Search for the cell housing the specified text and yield its (x, y) center coordinate. 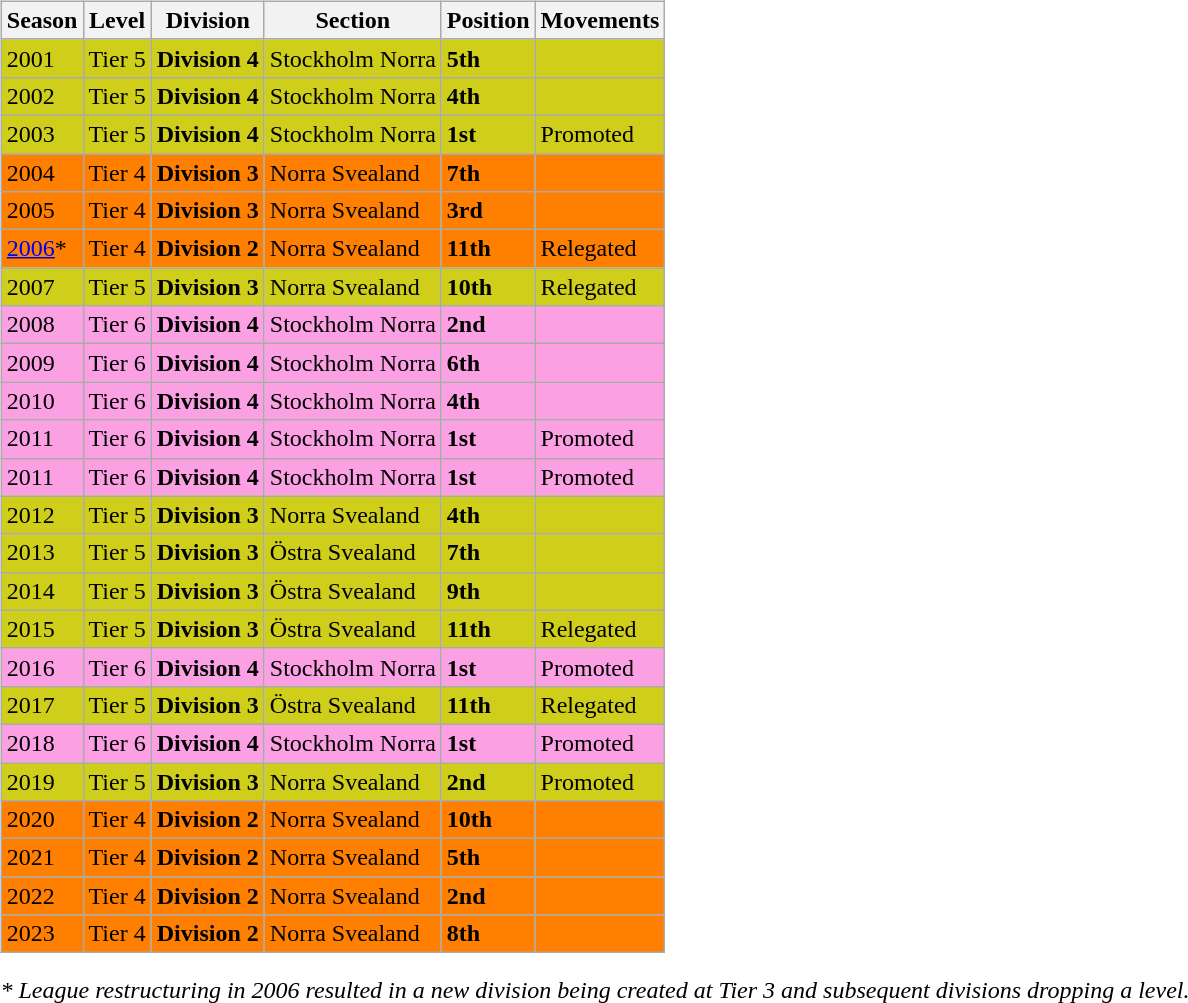
2017 (42, 705)
2006* (42, 249)
2010 (42, 401)
2013 (42, 553)
Level (117, 20)
Division (208, 20)
2018 (42, 743)
8th (488, 934)
2014 (42, 591)
2003 (42, 134)
2008 (42, 325)
Season (42, 20)
2007 (42, 287)
2001 (42, 58)
2015 (42, 629)
Movements (600, 20)
2020 (42, 820)
2021 (42, 858)
2016 (42, 667)
9th (488, 591)
2023 (42, 934)
6th (488, 363)
2002 (42, 96)
2012 (42, 515)
Position (488, 20)
2019 (42, 781)
2009 (42, 363)
Section (352, 20)
3rd (488, 211)
2004 (42, 173)
2022 (42, 896)
2005 (42, 211)
